Scan for the cell matching the given text and deliver its (x, y) coordinate at center. 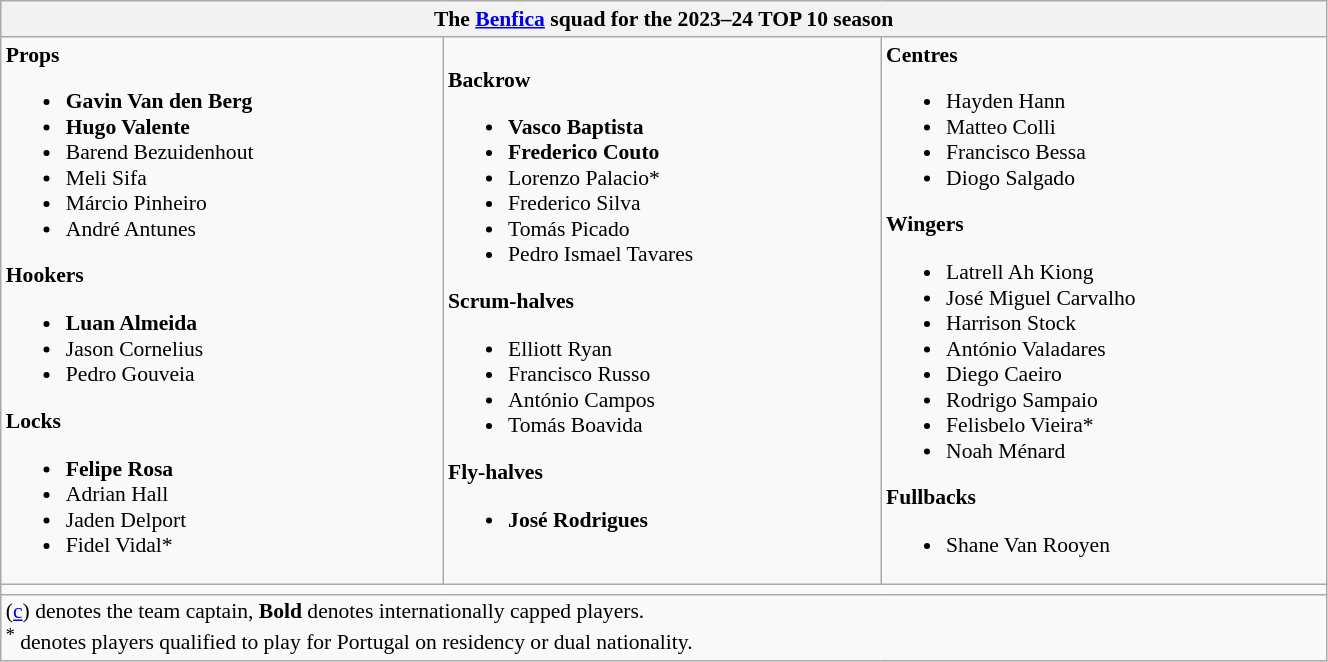
The Benfica squad for the 2023–24 TOP 10 season (664, 19)
